Return (x, y) of the center of cell containing provided text 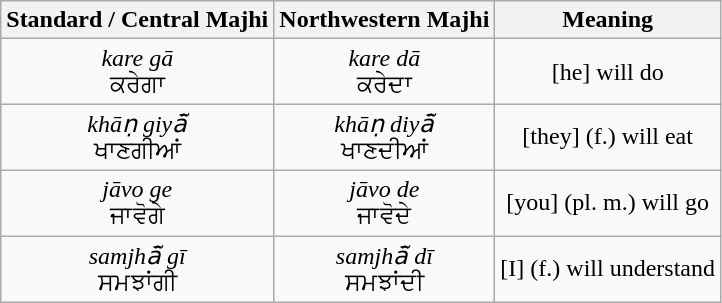
jāvo deਜਾਵੋਦੇ (384, 202)
khāṇ diyā̃ਖਾਣਦੀਆਂ (384, 138)
[you] (pl. m.) will go (608, 202)
Meaning (608, 20)
kare gāਕਰੇਗਾ (138, 72)
Standard / Central Majhi (138, 20)
samjhā̃ dīਸਮਝਾਂਦੀ (384, 270)
jāvo geਜਾਵੋਗੇ (138, 202)
[he] will do (608, 72)
Northwestern Majhi (384, 20)
kare dāਕਰੇਦਾ (384, 72)
[I] (f.) will understand (608, 270)
[they] (f.) will eat (608, 138)
samjhā̃ gīਸਮਝਾਂਗੀ (138, 270)
khāṇ giyā̃ਖਾਣਗੀਆਂ (138, 138)
